Provide the (x, y) coordinate of the cell's center where the given text is located.  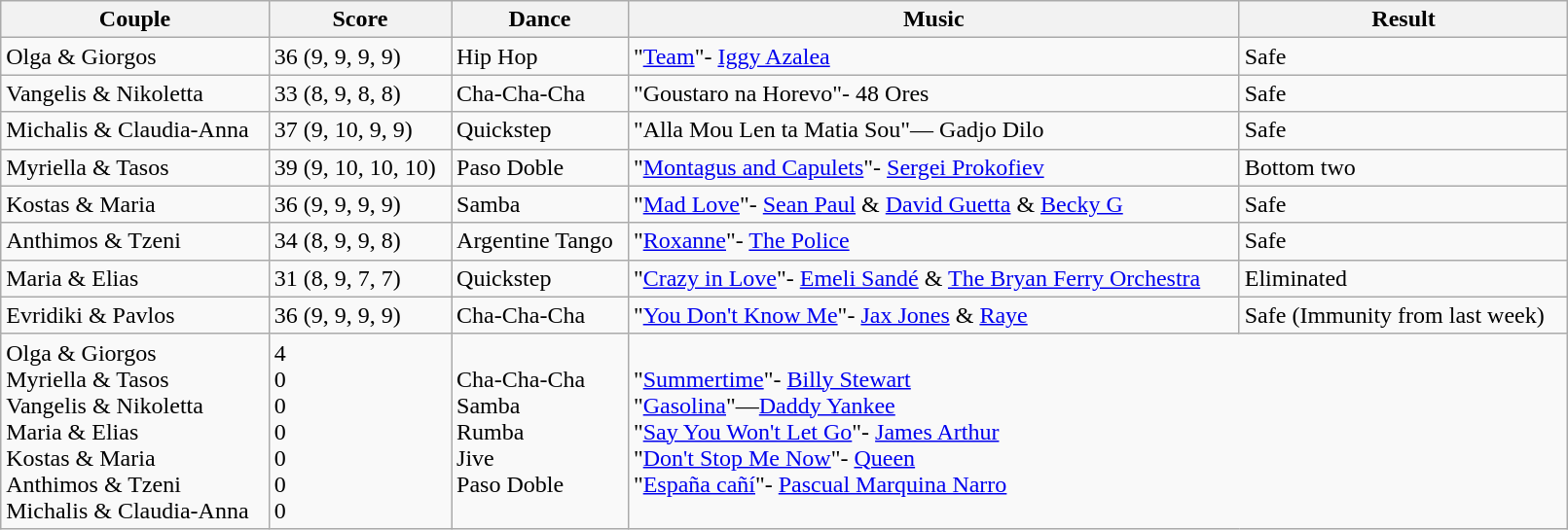
Argentine Tango (540, 241)
Olga & GiorgosMyriella & TasosVangelis & NikolettaMaria & EliasKostas & MariaAnthimos & TzeniMichalis & Claudia-Anna (134, 431)
37 (9, 10, 9, 9) (360, 130)
Vangelis & Nikoletta (134, 93)
"Summertime"- Billy Stewart"Gasolina"—Daddy Yankee"Say You Won't Let Go"- James Arthur"Don't Stop Me Now"- Queen"España cañí"- Pascual Marquina Narro (1098, 431)
Couple (134, 19)
"Goustaro na Horevo"- 48 Ores (933, 93)
Anthimos & Tzeni (134, 241)
Olga & Giorgos (134, 56)
39 (9, 10, 10, 10) (360, 167)
"Crazy in Love"- Emeli Sandé & The Bryan Ferry Orchestra (933, 278)
Safe (Immunity from last week) (1404, 315)
Maria & Elias (134, 278)
Result (1404, 19)
Music (933, 19)
Bottom two (1404, 167)
"Mad Love"- Sean Paul & David Guetta & Becky G (933, 204)
"Alla Mou Len ta Matia Sou"— Gadjo Dilo (933, 130)
Hip Hop (540, 56)
Eliminated (1404, 278)
34 (8, 9, 9, 8) (360, 241)
Myriella & Tasos (134, 167)
"Montagus and Capulets"- Sergei Prokofiev (933, 167)
Evridiki & Pavlos (134, 315)
Michalis & Claudia-Anna (134, 130)
Cha-Cha-ChaSambaRumbaJivePaso Doble (540, 431)
4000000 (360, 431)
"Roxanne"- The Police (933, 241)
Score (360, 19)
Paso Doble (540, 167)
Dance (540, 19)
Kostas & Maria (134, 204)
"You Don't Know Me"- Jax Jones & Raye (933, 315)
31 (8, 9, 7, 7) (360, 278)
"Team"- Iggy Azalea (933, 56)
Samba (540, 204)
33 (8, 9, 8, 8) (360, 93)
